Return the [X, Y] coordinate for the center point of the cell that contains the specified text.  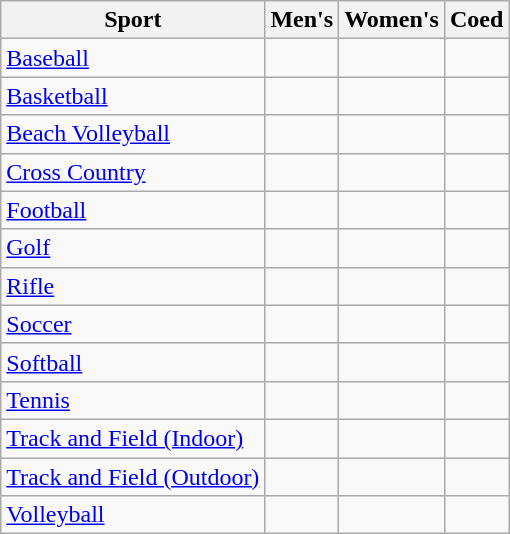
Women's [392, 20]
Coed [476, 20]
Volleyball [133, 515]
Baseball [133, 58]
Track and Field (Outdoor) [133, 477]
Soccer [133, 324]
Track and Field (Indoor) [133, 438]
Rifle [133, 286]
Golf [133, 248]
Beach Volleyball [133, 134]
Softball [133, 362]
Sport [133, 20]
Basketball [133, 96]
Men's [302, 20]
Football [133, 210]
Cross Country [133, 172]
Tennis [133, 400]
